Detect which cell encompasses the target text, then output its [x, y] center coordinate. 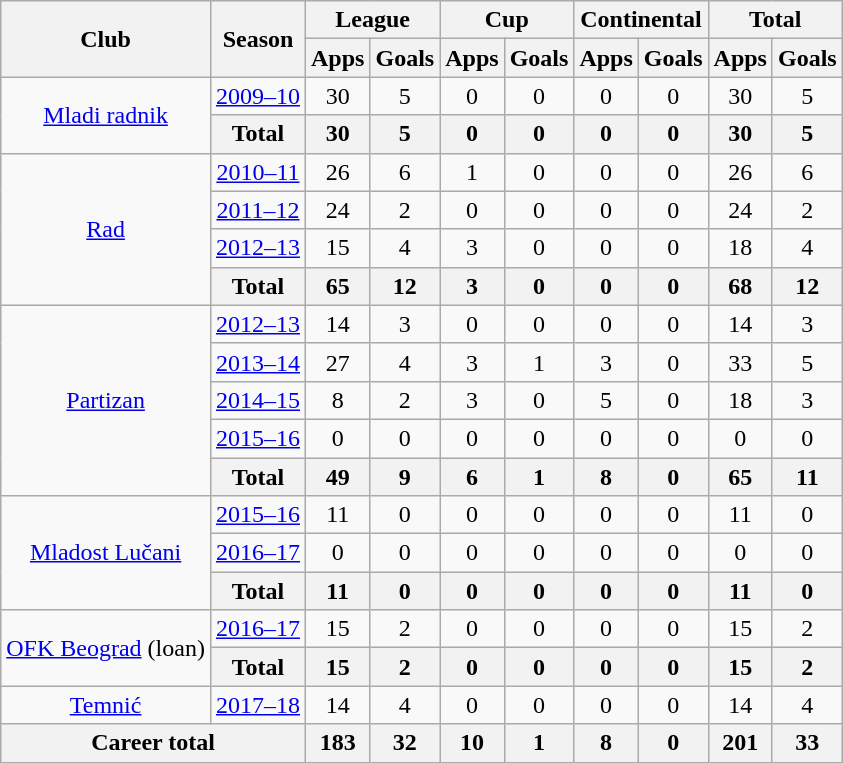
2014–15 [258, 400]
49 [338, 477]
Cup [507, 20]
Rad [106, 229]
2009–10 [258, 96]
League [373, 20]
Continental [641, 20]
68 [740, 286]
Club [106, 39]
Partizan [106, 400]
2017–18 [258, 705]
9 [405, 477]
Season [258, 39]
27 [338, 362]
201 [740, 743]
Temnić [106, 705]
2010–11 [258, 172]
Career total [154, 743]
2013–14 [258, 362]
32 [405, 743]
2011–12 [258, 210]
183 [338, 743]
10 [472, 743]
Mladost Lučani [106, 553]
Mladi radnik [106, 115]
OFK Beograd (loan) [106, 648]
